Detect which cell encompasses the target text, then output its (x, y) center coordinate. 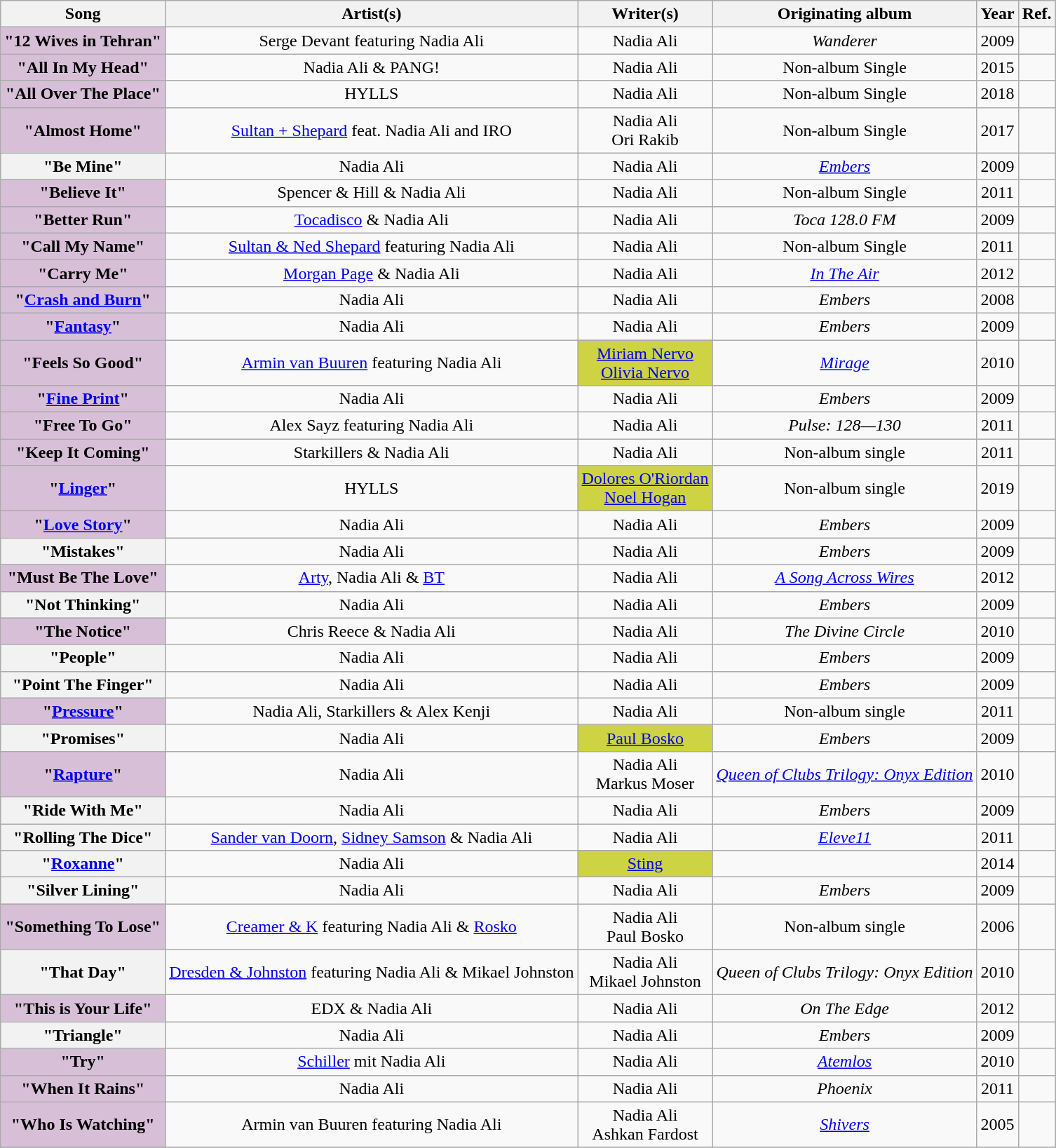
Writer(s) (645, 14)
"Ride With Me" (83, 810)
Tocadisco & Nadia Ali (372, 220)
Chris Reece & Nadia Ali (372, 631)
"Better Run" (83, 220)
"Be Mine" (83, 166)
"Promises" (83, 738)
2006 (997, 927)
"Roxanne" (83, 864)
Nadia Ali Markus Moser (645, 774)
2015 (997, 67)
Starkillers & Nadia Ali (372, 452)
"Linger" (83, 488)
"Free To Go" (83, 426)
"Pressure" (83, 711)
Nadia Ali & PANG! (372, 67)
Schiller mit Nadia Ali (372, 1062)
Creamer & K featuring Nadia Ali & Rosko (372, 927)
Pulse: 128—130 (844, 426)
2008 (997, 299)
"Triangle" (83, 1035)
"Point The Finger" (83, 684)
"Keep It Coming" (83, 452)
"Something To Lose" (83, 927)
Morgan Page & Nadia Ali (372, 273)
Sultan + Shepard feat. Nadia Ali and IRO (372, 130)
"Who Is Watching" (83, 1125)
"Rolling The Dice" (83, 837)
Nadia Ali Ashkan Fardost (645, 1125)
Wanderer (844, 41)
"Love Story" (83, 525)
2018 (997, 94)
"All In My Head" (83, 67)
"That Day" (83, 972)
Nadia Ali, Starkillers & Alex Kenji (372, 711)
Sultan & Ned Shepard featuring Nadia Ali (372, 246)
Nadia Ali Paul Bosko (645, 927)
Originating album (844, 14)
EDX & Nadia Ali (372, 1008)
"Crash and Burn" (83, 299)
A Song Across Wires (844, 578)
"Try" (83, 1062)
Sting (645, 864)
"Mistakes" (83, 551)
Ref. (1036, 14)
Song (83, 14)
The Divine Circle (844, 631)
2017 (997, 130)
Paul Bosko (645, 738)
Arty, Nadia Ali & BT (372, 578)
"Silver Lining" (83, 891)
Miriam Nervo Olivia Nervo (645, 362)
On The Edge (844, 1008)
"Not Thinking" (83, 605)
"Fine Print" (83, 399)
2019 (997, 488)
Artist(s) (372, 14)
"Carry Me" (83, 273)
Phoenix (844, 1088)
"When It Rains" (83, 1088)
"Call My Name" (83, 246)
Atemlos (844, 1062)
2014 (997, 864)
"Rapture" (83, 774)
2005 (997, 1125)
In The Air (844, 273)
Eleve11 (844, 837)
"Fantasy" (83, 326)
"Almost Home" (83, 130)
Nadia Ali Ori Rakib (645, 130)
Toca 128.0 FM (844, 220)
Spencer & Hill & Nadia Ali (372, 193)
Sander van Doorn, Sidney Samson & Nadia Ali (372, 837)
"People" (83, 658)
Nadia Ali Mikael Johnston (645, 972)
"Feels So Good" (83, 362)
Serge Devant featuring Nadia Ali (372, 41)
Year (997, 14)
"12 Wives in Tehran" (83, 41)
"Must Be The Love" (83, 578)
"This is Your Life" (83, 1008)
Dresden & Johnston featuring Nadia Ali & Mikael Johnston (372, 972)
Mirage (844, 362)
"Believe It" (83, 193)
"The Notice" (83, 631)
Dolores O'Riordan Noel Hogan (645, 488)
Shivers (844, 1125)
Alex Sayz featuring Nadia Ali (372, 426)
"All Over The Place" (83, 94)
